Identify which cell holds the provided text, then report its [X, Y] central coordinate. 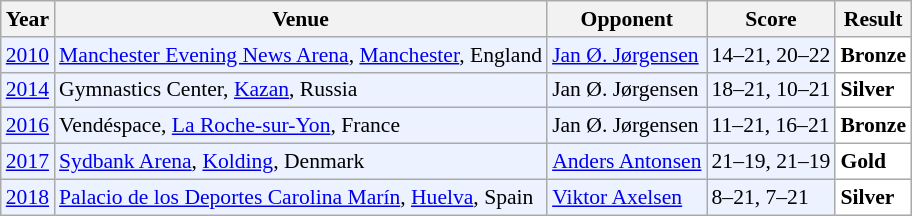
21–19, 21–19 [770, 162]
Sydbank Arena, Kolding, Denmark [300, 162]
Opponent [626, 19]
Year [28, 19]
Anders Antonsen [626, 162]
18–21, 10–21 [770, 90]
Gold [873, 162]
2014 [28, 90]
Result [873, 19]
14–21, 20–22 [770, 55]
Vendéspace, La Roche-sur-Yon, France [300, 126]
Gymnastics Center, Kazan, Russia [300, 90]
2016 [28, 126]
2018 [28, 197]
2010 [28, 55]
Manchester Evening News Arena, Manchester, England [300, 55]
Palacio de los Deportes Carolina Marín, Huelva, Spain [300, 197]
Score [770, 19]
Viktor Axelsen [626, 197]
2017 [28, 162]
8–21, 7–21 [770, 197]
Venue [300, 19]
11–21, 16–21 [770, 126]
